Return the [X, Y] coordinate for the center point of the cell that contains the specified text.  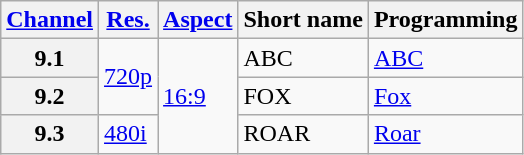
Fox [446, 96]
Channel [50, 20]
9.1 [50, 58]
16:9 [198, 96]
Res. [128, 20]
9.2 [50, 96]
Short name [303, 20]
9.3 [50, 134]
720p [128, 77]
Aspect [198, 20]
FOX [303, 96]
480i [128, 134]
Roar [446, 134]
Programming [446, 20]
ROAR [303, 134]
